Find where the given text appears and provide that cell's center as [X, Y] coordinate. 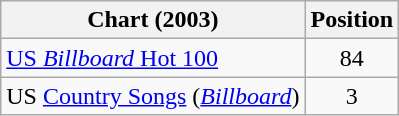
US Country Songs (Billboard) [153, 96]
3 [352, 96]
Chart (2003) [153, 20]
US Billboard Hot 100 [153, 58]
84 [352, 58]
Position [352, 20]
